Locate the cell with the specified text and output its [x, y] center coordinate. 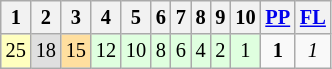
PP [278, 17]
15 [76, 51]
9 [221, 17]
3 [76, 17]
25 [16, 51]
7 [181, 17]
12 [106, 51]
5 [136, 17]
FL [313, 17]
18 [46, 51]
